Determine the (x, y) coordinate at the center of the cell enclosing the given text.  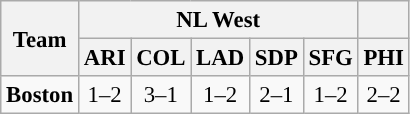
LAD (220, 58)
Boston (40, 95)
2–2 (384, 95)
3–1 (161, 95)
NL West (218, 20)
Team (40, 38)
PHI (384, 58)
SDP (277, 58)
COL (161, 58)
SFG (330, 58)
2–1 (277, 95)
ARI (104, 58)
